Find where the given text appears and provide that cell's center as [X, Y] coordinate. 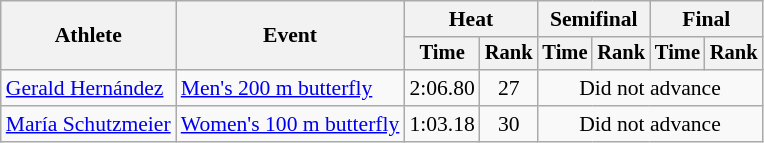
Gerald Hernández [88, 88]
2:06.80 [442, 88]
1:03.18 [442, 124]
Men's 200 m butterfly [290, 88]
30 [509, 124]
Women's 100 m butterfly [290, 124]
Athlete [88, 36]
Heat [470, 19]
Event [290, 36]
27 [509, 88]
Semifinal [593, 19]
Final [706, 19]
María Schutzmeier [88, 124]
